Provide the (X, Y) coordinate of the cell's center where the given text is located.  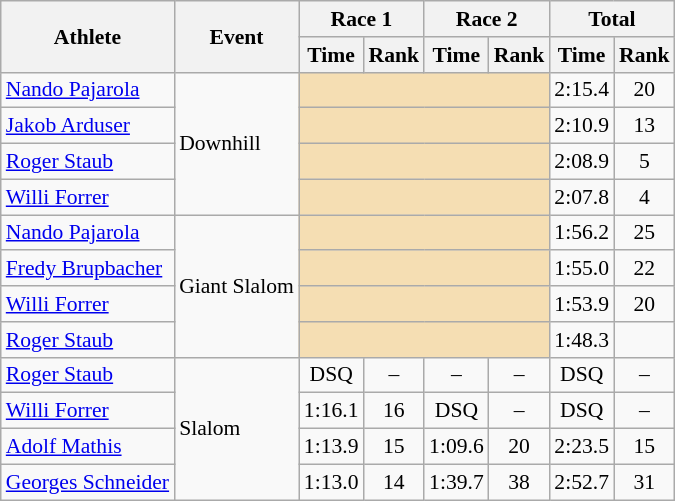
2:08.9 (582, 162)
Race 2 (486, 19)
5 (644, 162)
2:15.4 (582, 90)
Total (612, 19)
1:39.7 (456, 482)
1:53.9 (582, 304)
Race 1 (362, 19)
2:07.8 (582, 197)
1:13.0 (332, 482)
Fredy Brupbacher (88, 269)
2:10.9 (582, 126)
Downhill (236, 143)
14 (394, 482)
13 (644, 126)
Event (236, 36)
38 (520, 482)
31 (644, 482)
Giant Slalom (236, 286)
2:52.7 (582, 482)
1:48.3 (582, 340)
16 (394, 411)
Athlete (88, 36)
Georges Schneider (88, 482)
1:13.9 (332, 447)
1:09.6 (456, 447)
2:23.5 (582, 447)
1:56.2 (582, 233)
1:16.1 (332, 411)
Slalom (236, 428)
1:55.0 (582, 269)
4 (644, 197)
Jakob Arduser (88, 126)
Adolf Mathis (88, 447)
25 (644, 233)
22 (644, 269)
